Search for the cell housing the specified text and yield its (x, y) center coordinate. 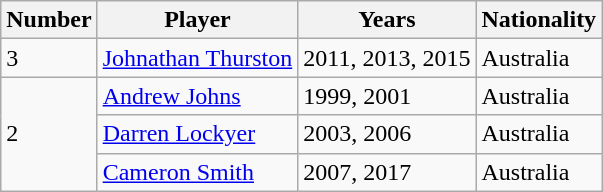
2003, 2006 (387, 134)
2011, 2013, 2015 (387, 58)
Number (49, 20)
2 (49, 134)
Player (198, 20)
Darren Lockyer (198, 134)
Cameron Smith (198, 172)
Nationality (539, 20)
Andrew Johns (198, 96)
3 (49, 58)
1999, 2001 (387, 96)
Johnathan Thurston (198, 58)
2007, 2017 (387, 172)
Years (387, 20)
